Return (x, y) of the center of cell containing provided text 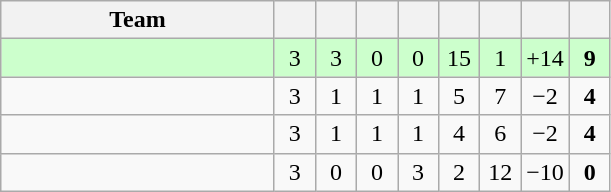
−10 (546, 172)
5 (460, 96)
15 (460, 58)
2 (460, 172)
Team (138, 20)
7 (500, 96)
6 (500, 134)
9 (590, 58)
+14 (546, 58)
12 (500, 172)
